Output the (x, y) coordinate of the center of the cell containing the given text.  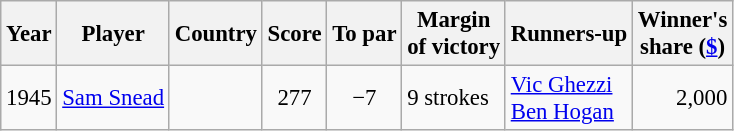
Sam Snead (113, 98)
Score (294, 34)
9 strokes (454, 98)
Marginof victory (454, 34)
Player (113, 34)
Runners-up (568, 34)
Winner'sshare ($) (683, 34)
Country (216, 34)
2,000 (683, 98)
Vic Ghezzi Ben Hogan (568, 98)
Year (29, 34)
1945 (29, 98)
277 (294, 98)
To par (364, 34)
−7 (364, 98)
